Return (X, Y) of the center of cell containing provided text 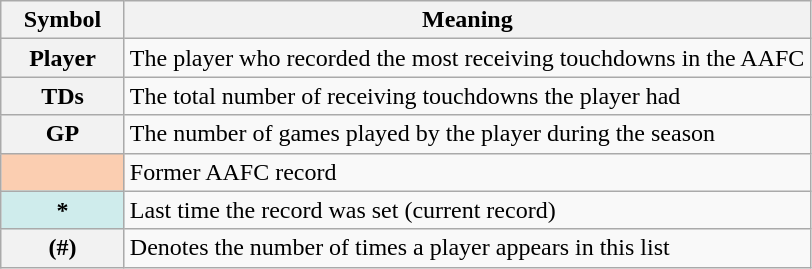
Symbol (63, 20)
(#) (63, 248)
The total number of receiving touchdowns the player had (467, 96)
The player who recorded the most receiving touchdowns in the AAFC (467, 58)
Player (63, 58)
Meaning (467, 20)
Denotes the number of times a player appears in this list (467, 248)
Last time the record was set (current record) (467, 210)
TDs (63, 96)
* (63, 210)
Former AAFC record (467, 172)
GP (63, 134)
The number of games played by the player during the season (467, 134)
